Find where the given text appears and provide that cell's center as (X, Y) coordinate. 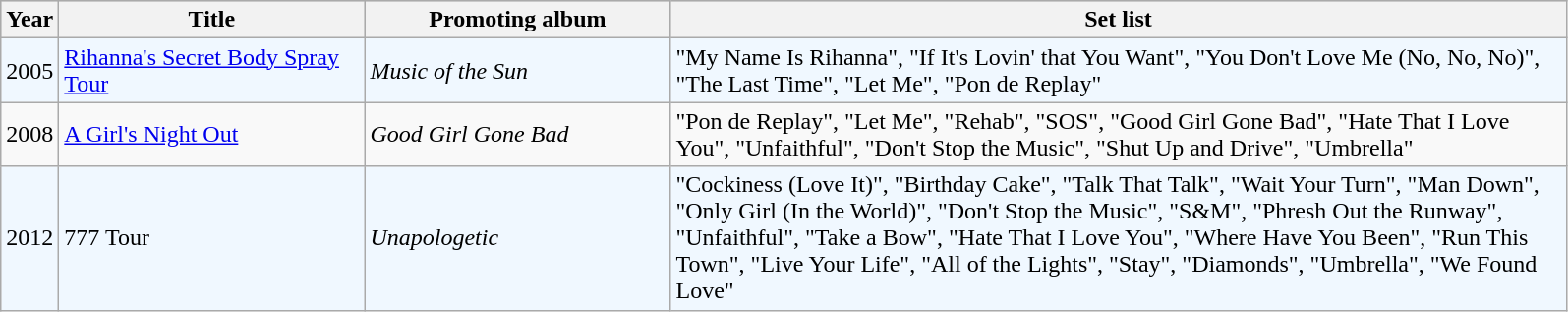
Title (212, 20)
Music of the Sun (517, 71)
2008 (29, 134)
Good Girl Gone Bad (517, 134)
Set list (1119, 20)
2005 (29, 71)
Rihanna's Secret Body Spray Tour (212, 71)
777 Tour (212, 238)
2012 (29, 238)
A Girl's Night Out (212, 134)
Unapologetic (517, 238)
Promoting album (517, 20)
"My Name Is Rihanna", "If It's Lovin' that You Want", "You Don't Love Me (No, No, No)", "The Last Time", "Let Me", "Pon de Replay" (1119, 71)
Year (29, 20)
